Return (x, y) of the center of cell containing provided text 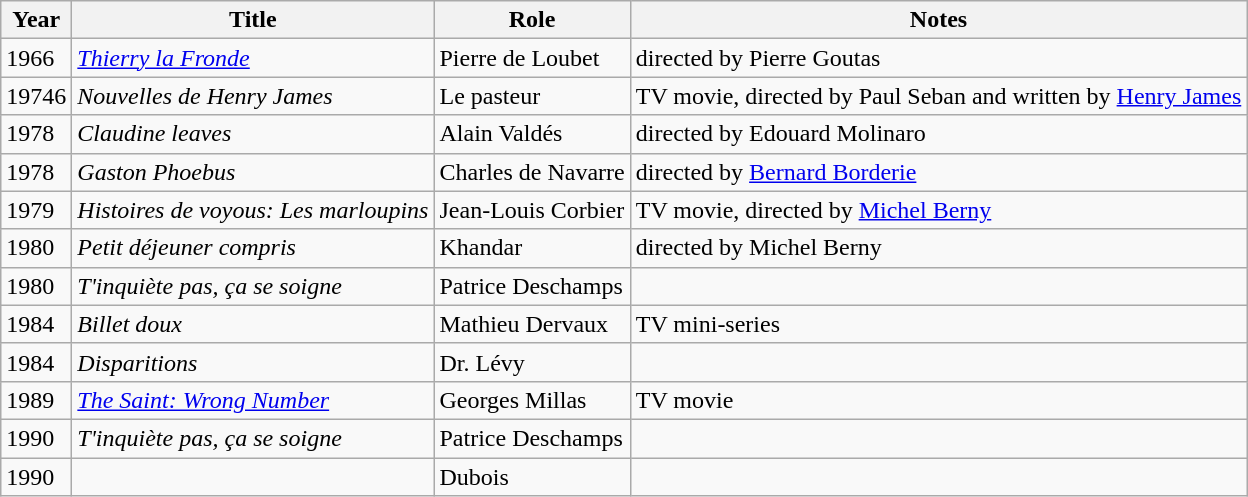
Charles de Navarre (532, 172)
Billet doux (253, 324)
Le pasteur (532, 96)
TV movie, directed by Paul Seban and written by Henry James (938, 96)
Histoires de voyous: Les marloupins (253, 210)
1966 (36, 58)
Jean-Louis Corbier (532, 210)
Role (532, 20)
directed by Michel Berny (938, 248)
Gaston Phoebus (253, 172)
Mathieu Dervaux (532, 324)
directed by Pierre Goutas (938, 58)
TV movie (938, 400)
directed by Edouard Molinaro (938, 134)
Thierry la Fronde (253, 58)
Claudine leaves (253, 134)
Alain Valdés (532, 134)
Khandar (532, 248)
19746 (36, 96)
Year (36, 20)
Dr. Lévy (532, 362)
Pierre de Loubet (532, 58)
Dubois (532, 477)
Notes (938, 20)
1979 (36, 210)
1989 (36, 400)
TV movie, directed by Michel Berny (938, 210)
TV mini-series (938, 324)
Disparitions (253, 362)
Petit déjeuner compris (253, 248)
Title (253, 20)
Georges Millas (532, 400)
directed by Bernard Borderie (938, 172)
The Saint: Wrong Number (253, 400)
Nouvelles de Henry James (253, 96)
